Provide the [x, y] coordinate of the cell's center where the given text is located.  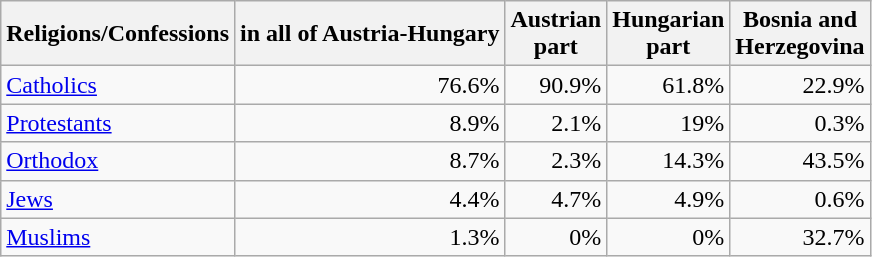
Jews [118, 199]
Protestants [118, 123]
43.5% [800, 161]
22.9% [800, 85]
in all of Austria-Hungary [370, 34]
8.9% [370, 123]
2.1% [556, 123]
Bosnia and Herzegovina [800, 34]
Religions/Confessions [118, 34]
90.9% [556, 85]
8.7% [370, 161]
Orthodox [118, 161]
76.6% [370, 85]
Austrian part [556, 34]
0.6% [800, 199]
2.3% [556, 161]
Hungarian part [668, 34]
4.4% [370, 199]
32.7% [800, 237]
4.7% [556, 199]
1.3% [370, 237]
4.9% [668, 199]
0.3% [800, 123]
Muslims [118, 237]
61.8% [668, 85]
14.3% [668, 161]
19% [668, 123]
Catholics [118, 85]
